Return (x, y) of the center of cell containing provided text 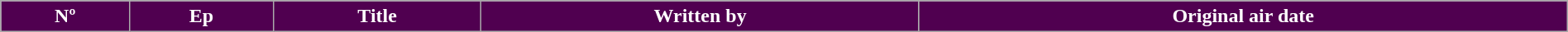
Ep (202, 16)
Written by (700, 16)
Nº (65, 16)
Title (377, 16)
Original air date (1243, 16)
